Capture the cell that displays the provided text and extract its [x, y] central coordinate. 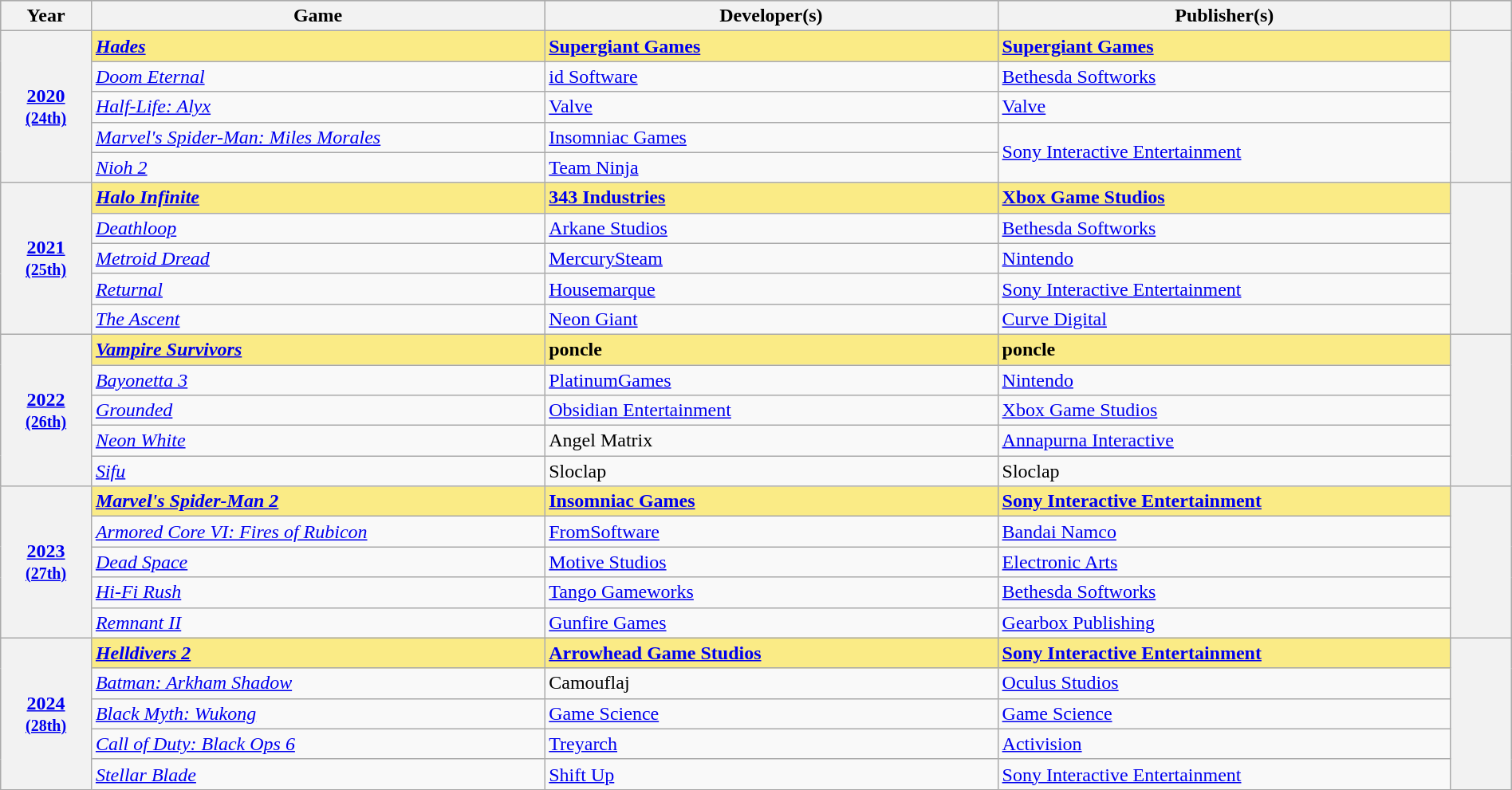
Curve Digital [1224, 319]
Activision [1224, 744]
2022 (26th) [46, 410]
Arkane Studios [771, 228]
Returnal [317, 289]
Tango Gameworks [771, 592]
Dead Space [317, 562]
Call of Duty: Black Ops 6 [317, 744]
Bayonetta 3 [317, 380]
Remnant II [317, 623]
id Software [771, 77]
Half-Life: Alyx [317, 107]
Vampire Survivors [317, 349]
Year [46, 16]
2023 (27th) [46, 562]
Shift Up [771, 774]
Grounded [317, 411]
Stellar Blade [317, 774]
Angel Matrix [771, 441]
2024 (28th) [46, 713]
Doom Eternal [317, 77]
Sifu [317, 471]
MercurySteam [771, 258]
Nioh 2 [317, 167]
Treyarch [771, 744]
Annapurna Interactive [1224, 441]
Bandai Namco [1224, 532]
343 Industries [771, 198]
2020 (24th) [46, 107]
Black Myth: Wukong [317, 713]
Team Ninja [771, 167]
Neon Giant [771, 319]
Gearbox Publishing [1224, 623]
Obsidian Entertainment [771, 411]
Housemarque [771, 289]
PlatinumGames [771, 380]
Gunfire Games [771, 623]
Oculus Studios [1224, 683]
Armored Core VI: Fires of Rubicon [317, 532]
Hades [317, 46]
Arrowhead Game Studios [771, 653]
Game [317, 16]
2021 (25th) [46, 258]
Publisher(s) [1224, 16]
Developer(s) [771, 16]
Marvel's Spider-Man: Miles Morales [317, 137]
Neon White [317, 441]
Hi-Fi Rush [317, 592]
Helldivers 2 [317, 653]
Motive Studios [771, 562]
The Ascent [317, 319]
Halo Infinite [317, 198]
Marvel's Spider-Man 2 [317, 501]
FromSoftware [771, 532]
Batman: Arkham Shadow [317, 683]
Deathloop [317, 228]
Metroid Dread [317, 258]
Electronic Arts [1224, 562]
Camouflaj [771, 683]
